Return the [x, y] coordinate for the center point of the cell that contains the specified text.  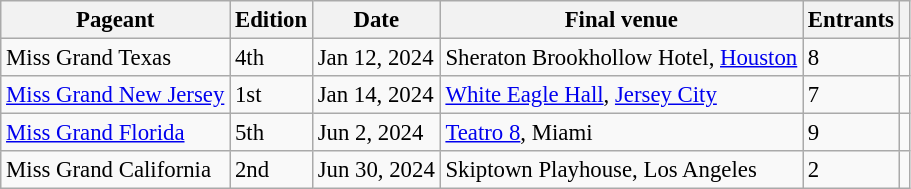
Miss Grand New Jersey [116, 95]
Jan 14, 2024 [376, 95]
9 [852, 133]
Sheraton Brookhollow Hotel, Houston [621, 58]
Jun 2, 2024 [376, 133]
Date [376, 20]
1st [272, 95]
7 [852, 95]
2 [852, 170]
White Eagle Hall, Jersey City [621, 95]
Miss Grand Texas [116, 58]
Jan 12, 2024 [376, 58]
Entrants [852, 20]
Pageant [116, 20]
Teatro 8, Miami [621, 133]
Skiptown Playhouse, Los Angeles [621, 170]
Miss Grand Florida [116, 133]
Jun 30, 2024 [376, 170]
Miss Grand California [116, 170]
4th [272, 58]
Final venue [621, 20]
8 [852, 58]
Edition [272, 20]
2nd [272, 170]
5th [272, 133]
